Return the (x, y) coordinate for the center point of the cell that contains the specified text.  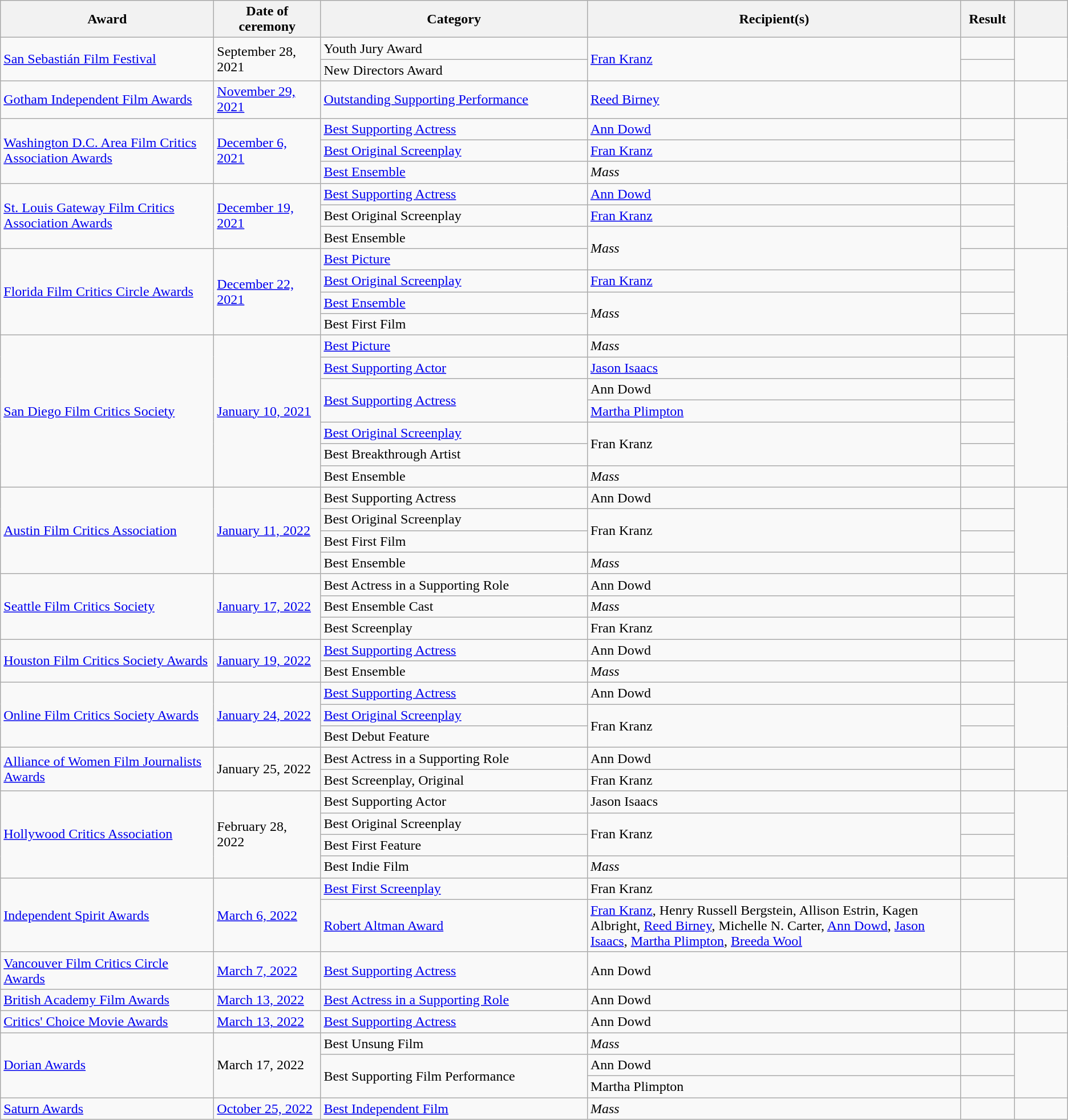
November 29, 2021 (267, 99)
Date of ceremony (267, 19)
Award (107, 19)
March 6, 2022 (267, 915)
Reed Birney (774, 99)
Saturn Awards (107, 1109)
Recipient(s) (774, 19)
Robert Altman Award (454, 926)
January 19, 2022 (267, 660)
January 17, 2022 (267, 606)
December 19, 2021 (267, 216)
January 10, 2021 (267, 411)
March 17, 2022 (267, 1065)
Best First Screenplay (454, 888)
Best Screenplay, Original (454, 780)
Outstanding Supporting Performance (454, 99)
British Academy Film Awards (107, 1000)
March 7, 2022 (267, 971)
October 25, 2022 (267, 1109)
September 28, 2021 (267, 59)
Youth Jury Award (454, 48)
Independent Spirit Awards (107, 915)
St. Louis Gateway Film Critics Association Awards (107, 216)
San Sebastián Film Festival (107, 59)
December 6, 2021 (267, 151)
Best Independent Film (454, 1109)
Dorian Awards (107, 1065)
Washington D.C. Area Film Critics Association Awards (107, 151)
January 25, 2022 (267, 769)
Best Ensemble Cast (454, 606)
Vancouver Film Critics Circle Awards (107, 971)
December 22, 2021 (267, 291)
Austin Film Critics Association (107, 530)
Category (454, 19)
Houston Film Critics Society Awards (107, 660)
Seattle Film Critics Society (107, 606)
New Directors Award (454, 70)
Gotham Independent Film Awards (107, 99)
February 28, 2022 (267, 834)
Best Indie Film (454, 867)
Best First Feature (454, 845)
Result (988, 19)
Best Screenplay (454, 628)
January 11, 2022 (267, 530)
Florida Film Critics Circle Awards (107, 291)
Best Unsung Film (454, 1043)
Alliance of Women Film Journalists Awards (107, 769)
Hollywood Critics Association (107, 834)
San Diego Film Critics Society (107, 411)
Online Film Critics Society Awards (107, 715)
Critics' Choice Movie Awards (107, 1021)
Best Breakthrough Artist (454, 455)
Best Supporting Film Performance (454, 1076)
January 24, 2022 (267, 715)
Best Debut Feature (454, 737)
